Determine the [X, Y] coordinate at the center of the cell enclosing the given text.  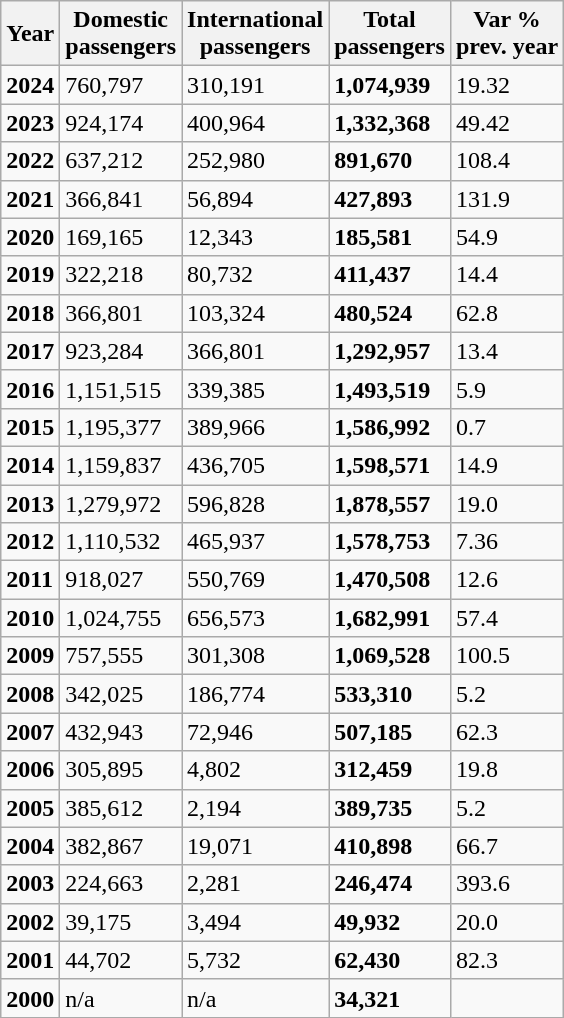
465,937 [256, 542]
2003 [30, 884]
2016 [30, 389]
57.4 [506, 618]
62,430 [390, 960]
339,385 [256, 389]
432,943 [121, 732]
54.9 [506, 237]
19,071 [256, 846]
2,194 [256, 808]
382,867 [121, 846]
1,069,528 [390, 656]
507,185 [390, 732]
2021 [30, 199]
393.6 [506, 884]
131.9 [506, 199]
19.0 [506, 503]
1,024,755 [121, 618]
2004 [30, 846]
2007 [30, 732]
34,321 [390, 998]
66.7 [506, 846]
2013 [30, 503]
2014 [30, 465]
246,474 [390, 884]
1,074,939 [390, 85]
Internationalpassengers [256, 34]
1,151,515 [121, 389]
100.5 [506, 656]
2020 [30, 237]
312,459 [390, 770]
2,281 [256, 884]
918,027 [121, 580]
5.9 [506, 389]
2015 [30, 427]
366,841 [121, 199]
14.9 [506, 465]
411,437 [390, 275]
322,218 [121, 275]
923,284 [121, 351]
Domesticpassengers [121, 34]
2006 [30, 770]
7.36 [506, 542]
1,332,368 [390, 123]
1,159,837 [121, 465]
2011 [30, 580]
49.42 [506, 123]
533,310 [390, 694]
3,494 [256, 922]
2005 [30, 808]
305,895 [121, 770]
2010 [30, 618]
1,110,532 [121, 542]
12,343 [256, 237]
82.3 [506, 960]
2012 [30, 542]
186,774 [256, 694]
2023 [30, 123]
2018 [30, 313]
62.8 [506, 313]
1,586,992 [390, 427]
56,894 [256, 199]
19.32 [506, 85]
20.0 [506, 922]
385,612 [121, 808]
389,735 [390, 808]
185,581 [390, 237]
1,578,753 [390, 542]
410,898 [390, 846]
480,524 [390, 313]
2002 [30, 922]
49,932 [390, 922]
13.4 [506, 351]
1,598,571 [390, 465]
400,964 [256, 123]
760,797 [121, 85]
1,195,377 [121, 427]
924,174 [121, 123]
2008 [30, 694]
1,682,991 [390, 618]
80,732 [256, 275]
224,663 [121, 884]
1,493,519 [390, 389]
Totalpassengers [390, 34]
Year [30, 34]
0.7 [506, 427]
301,308 [256, 656]
1,470,508 [390, 580]
1,292,957 [390, 351]
637,212 [121, 161]
72,946 [256, 732]
550,769 [256, 580]
656,573 [256, 618]
891,670 [390, 161]
2022 [30, 161]
2019 [30, 275]
389,966 [256, 427]
169,165 [121, 237]
44,702 [121, 960]
436,705 [256, 465]
2000 [30, 998]
2017 [30, 351]
Var %prev. year [506, 34]
19.8 [506, 770]
1,279,972 [121, 503]
2001 [30, 960]
252,980 [256, 161]
310,191 [256, 85]
12.6 [506, 580]
757,555 [121, 656]
2024 [30, 85]
108.4 [506, 161]
1,878,557 [390, 503]
103,324 [256, 313]
5,732 [256, 960]
2009 [30, 656]
4,802 [256, 770]
39,175 [121, 922]
342,025 [121, 694]
596,828 [256, 503]
62.3 [506, 732]
14.4 [506, 275]
427,893 [390, 199]
